Pinpoint the cell where the given text exists, returning its [x, y] midpoint coordinate. 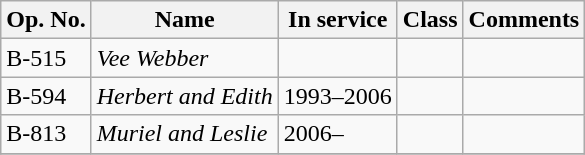
B-813 [46, 134]
2006– [338, 134]
1993–2006 [338, 96]
Name [184, 20]
B-515 [46, 58]
B-594 [46, 96]
Herbert and Edith [184, 96]
In service [338, 20]
Vee Webber [184, 58]
Muriel and Leslie [184, 134]
Class [430, 20]
Op. No. [46, 20]
Comments [524, 20]
